Capture the cell that displays the provided text and extract its [X, Y] central coordinate. 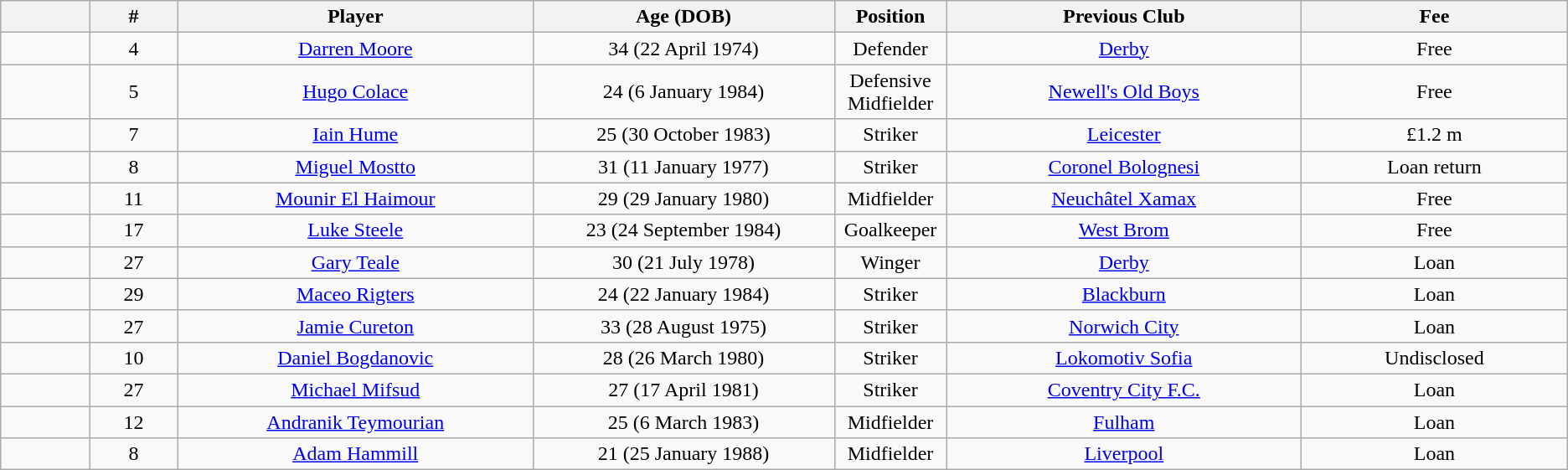
Blackburn [1124, 294]
Player [355, 17]
28 (26 March 1980) [683, 358]
Defender [890, 49]
Luke Steele [355, 230]
Andranik Teymourian [355, 421]
Mounir El Haimour [355, 199]
Adam Hammill [355, 454]
Undisclosed [1435, 358]
Miguel Mostto [355, 167]
Norwich City [1124, 326]
33 (28 August 1975) [683, 326]
Daniel Bogdanovic [355, 358]
Winger [890, 262]
7 [134, 135]
£1.2 m [1435, 135]
Defensive Midfielder [890, 92]
Age (DOB) [683, 17]
5 [134, 92]
Position [890, 17]
21 (25 January 1988) [683, 454]
30 (21 July 1978) [683, 262]
Leicester [1124, 135]
Newell's Old Boys [1124, 92]
Jamie Cureton [355, 326]
31 (11 January 1977) [683, 167]
Lokomotiv Sofia [1124, 358]
Maceo Rigters [355, 294]
Hugo Colace [355, 92]
Darren Moore [355, 49]
Michael Mifsud [355, 390]
24 (6 January 1984) [683, 92]
29 [134, 294]
25 (30 October 1983) [683, 135]
Goalkeeper [890, 230]
Neuchâtel Xamax [1124, 199]
11 [134, 199]
Liverpool [1124, 454]
Fee [1435, 17]
10 [134, 358]
Iain Hume [355, 135]
24 (22 January 1984) [683, 294]
27 (17 April 1981) [683, 390]
# [134, 17]
25 (6 March 1983) [683, 421]
Gary Teale [355, 262]
29 (29 January 1980) [683, 199]
34 (22 April 1974) [683, 49]
Previous Club [1124, 17]
17 [134, 230]
4 [134, 49]
23 (24 September 1984) [683, 230]
West Brom [1124, 230]
Coronel Bolognesi [1124, 167]
Coventry City F.C. [1124, 390]
Fulham [1124, 421]
12 [134, 421]
Loan return [1435, 167]
